Output the (X, Y) coordinate of the center of the cell containing the given text.  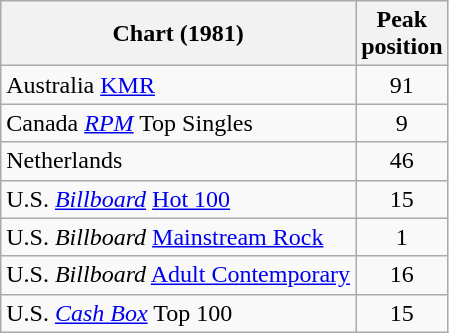
46 (402, 161)
U.S. Billboard Mainstream Rock (178, 237)
16 (402, 275)
Netherlands (178, 161)
91 (402, 85)
Australia KMR (178, 85)
U.S. Billboard Adult Contemporary (178, 275)
U.S. Billboard Hot 100 (178, 199)
U.S. Cash Box Top 100 (178, 313)
9 (402, 123)
Peakposition (402, 34)
Canada RPM Top Singles (178, 123)
Chart (1981) (178, 34)
1 (402, 237)
